Scan for the cell matching the given text and deliver its [x, y] coordinate at center. 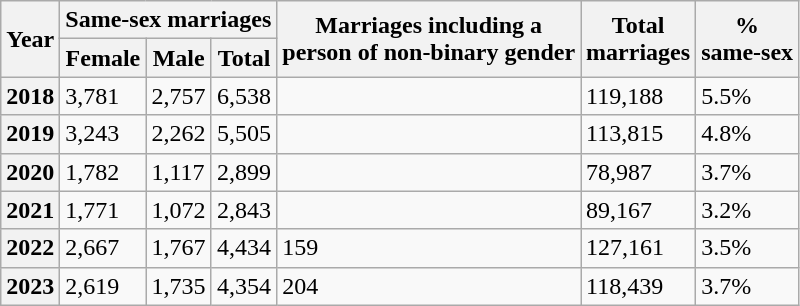
1,771 [103, 210]
113,815 [638, 134]
Year [30, 39]
2023 [30, 286]
159 [429, 248]
3,781 [103, 96]
3,243 [103, 134]
5.5% [748, 96]
5,505 [244, 134]
% same-sex [748, 39]
119,188 [638, 96]
2,619 [103, 286]
2022 [30, 248]
4.8% [748, 134]
4,434 [244, 248]
2019 [30, 134]
2,757 [178, 96]
1,767 [178, 248]
1,782 [103, 172]
1,072 [178, 210]
Male [178, 58]
Female [103, 58]
Same-sex marriages [168, 20]
2,667 [103, 248]
6,538 [244, 96]
1,735 [178, 286]
118,439 [638, 286]
4,354 [244, 286]
2,899 [244, 172]
Total marriages [638, 39]
Total [244, 58]
2020 [30, 172]
127,161 [638, 248]
3.5% [748, 248]
2,262 [178, 134]
89,167 [638, 210]
3.2% [748, 210]
204 [429, 286]
78,987 [638, 172]
2018 [30, 96]
2021 [30, 210]
Marriages including a person of non-binary gender [429, 39]
2,843 [244, 210]
1,117 [178, 172]
